Return (X, Y) of the center of cell containing provided text 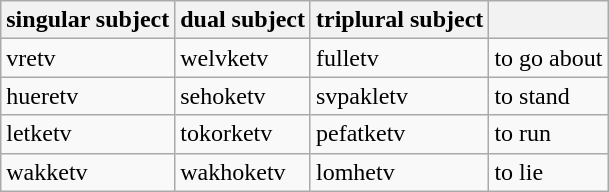
to run (548, 134)
to lie (548, 172)
letketv (88, 134)
triplural subject (399, 20)
wakhoketv (243, 172)
fulletv (399, 58)
welvketv (243, 58)
pefatketv (399, 134)
wakketv (88, 172)
svpakletv (399, 96)
to stand (548, 96)
singular subject (88, 20)
dual subject (243, 20)
hueretv (88, 96)
sehoketv (243, 96)
tokorketv (243, 134)
vretv (88, 58)
lomhetv (399, 172)
to go about (548, 58)
